Extract the (X, Y) coordinate from the center of the cell holding the provided text.  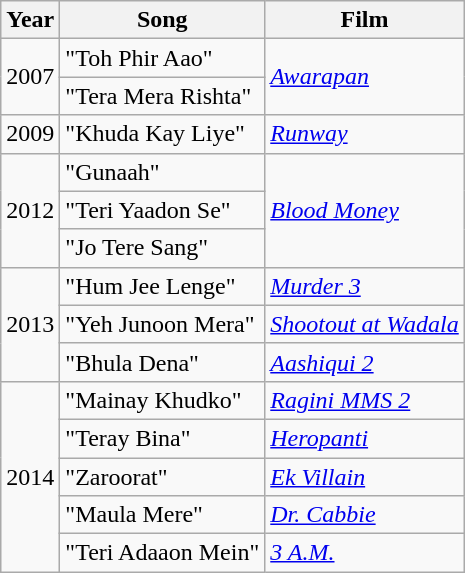
2007 (30, 77)
"Jo Tere Sang" (162, 248)
Murder 3 (365, 286)
Awarapan (365, 77)
2014 (30, 476)
Ragini MMS 2 (365, 400)
Dr. Cabbie (365, 515)
2009 (30, 134)
Shootout at Wadala (365, 324)
Runway (365, 134)
Ek Villain (365, 477)
"Toh Phir Aao" (162, 58)
3 A.M. (365, 553)
"Teri Yaadon Se" (162, 210)
"Teri Adaaon Mein" (162, 553)
"Maula Mere" (162, 515)
Heropanti (365, 438)
"Gunaah" (162, 172)
"Yeh Junoon Mera" (162, 324)
2013 (30, 324)
Blood Money (365, 210)
"Hum Jee Lenge" (162, 286)
"Tera Mera Rishta" (162, 96)
"Mainay Khudko" (162, 400)
"Zaroorat" (162, 477)
2012 (30, 210)
"Bhula Dena" (162, 362)
"Teray Bina" (162, 438)
Aashiqui 2 (365, 362)
Year (30, 20)
Film (365, 20)
Song (162, 20)
"Khuda Kay Liye" (162, 134)
